Provide the (x, y) coordinate of the cell's center where the given text is located.  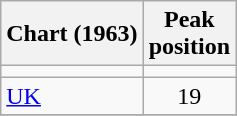
Peakposition (189, 34)
19 (189, 96)
Chart (1963) (72, 34)
UK (72, 96)
